Extract the (x, y) coordinate from the center of the cell holding the provided text.  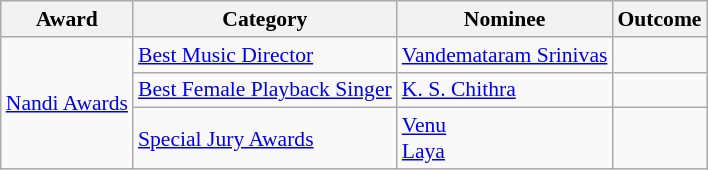
Vandemataram Srinivas (505, 55)
Best Music Director (265, 55)
Best Female Playback Singer (265, 90)
Award (67, 19)
Category (265, 19)
K. S. Chithra (505, 90)
Nandi Awards (67, 103)
Special Jury Awards (265, 138)
Nominee (505, 19)
Outcome (659, 19)
Venu Laya (505, 138)
